Detect which cell encompasses the target text, then output its (X, Y) center coordinate. 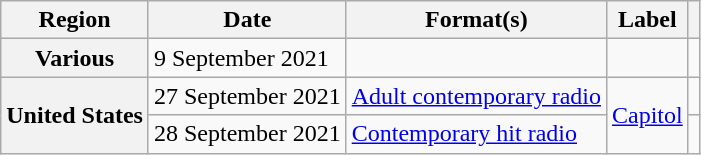
9 September 2021 (247, 58)
Region (75, 20)
Capitol (647, 115)
Format(s) (476, 20)
United States (75, 115)
Date (247, 20)
Adult contemporary radio (476, 96)
Contemporary hit radio (476, 134)
Various (75, 58)
27 September 2021 (247, 96)
28 September 2021 (247, 134)
Label (647, 20)
